Detect which cell encompasses the target text, then output its [X, Y] center coordinate. 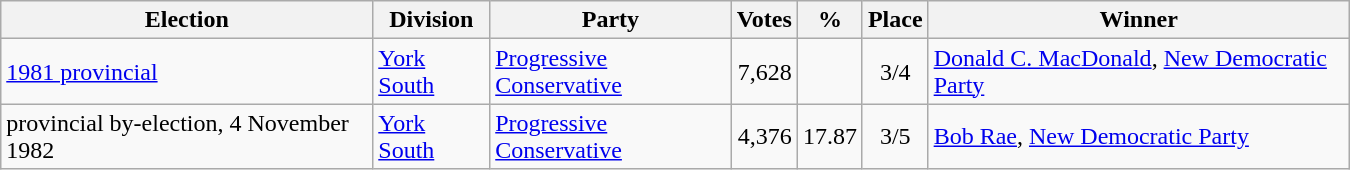
Donald C. MacDonald, New Democratic Party [1138, 72]
Winner [1138, 20]
Election [187, 20]
Votes [764, 20]
3/4 [895, 72]
3/5 [895, 136]
Division [432, 20]
provincial by-election, 4 November 1982 [187, 136]
4,376 [764, 136]
Party [610, 20]
7,628 [764, 72]
17.87 [830, 136]
1981 provincial [187, 72]
% [830, 20]
Place [895, 20]
Bob Rae, New Democratic Party [1138, 136]
